Find where the given text appears and provide that cell's center as [X, Y] coordinate. 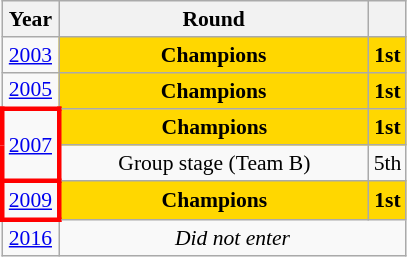
Group stage (Team B) [214, 163]
Year [30, 19]
5th [388, 163]
Round [214, 19]
2007 [30, 146]
Did not enter [233, 238]
2003 [30, 55]
2016 [30, 238]
2005 [30, 90]
2009 [30, 200]
